Determine the [x, y] coordinate at the center of the cell enclosing the given text.  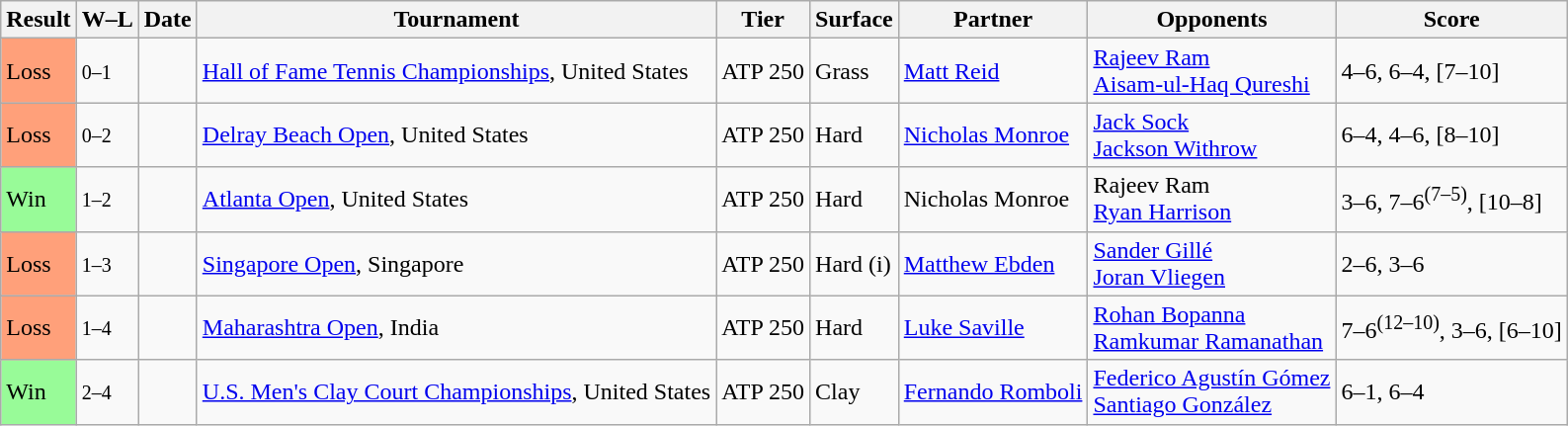
Tier [763, 20]
Singapore Open, Singapore [456, 263]
Fernando Romboli [993, 391]
Opponents [1211, 20]
4–6, 6–4, [7–10] [1451, 71]
0–2 [107, 134]
Score [1451, 20]
Luke Saville [993, 328]
Rajeev Ram Aisam-ul-Haq Qureshi [1211, 71]
Tournament [456, 20]
2–6, 3–6 [1451, 263]
Surface [855, 20]
Maharashtra Open, India [456, 328]
7–6(12–10), 3–6, [6–10] [1451, 328]
Hard (i) [855, 263]
Rohan Bopanna Ramkumar Ramanathan [1211, 328]
Atlanta Open, United States [456, 200]
3–6, 7–6(7–5), [10–8] [1451, 200]
2–4 [107, 391]
Partner [993, 20]
Sander Gillé Joran Vliegen [1211, 263]
Hall of Fame Tennis Championships, United States [456, 71]
W–L [107, 20]
Clay [855, 391]
1–2 [107, 200]
Date [168, 20]
1–3 [107, 263]
U.S. Men's Clay Court Championships, United States [456, 391]
Delray Beach Open, United States [456, 134]
1–4 [107, 328]
Rajeev Ram Ryan Harrison [1211, 200]
Jack Sock Jackson Withrow [1211, 134]
6–1, 6–4 [1451, 391]
0–1 [107, 71]
Grass [855, 71]
Matt Reid [993, 71]
Result [39, 20]
Matthew Ebden [993, 263]
Federico Agustín Gómez Santiago González [1211, 391]
6–4, 4–6, [8–10] [1451, 134]
